Determine the [x, y] coordinate at the center of the cell enclosing the given text.  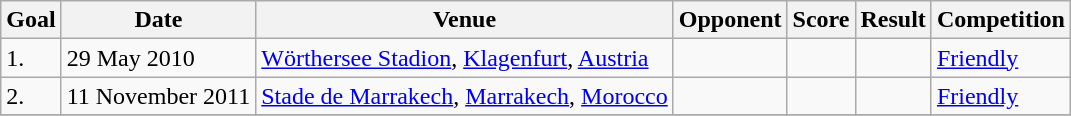
Date [158, 20]
Wörthersee Stadion, Klagenfurt, Austria [465, 58]
Score [821, 20]
Opponent [730, 20]
Stade de Marrakech, Marrakech, Morocco [465, 96]
Competition [1000, 20]
Result [893, 20]
1. [31, 58]
Goal [31, 20]
29 May 2010 [158, 58]
Venue [465, 20]
2. [31, 96]
11 November 2011 [158, 96]
